Search for the cell housing the specified text and yield its [X, Y] center coordinate. 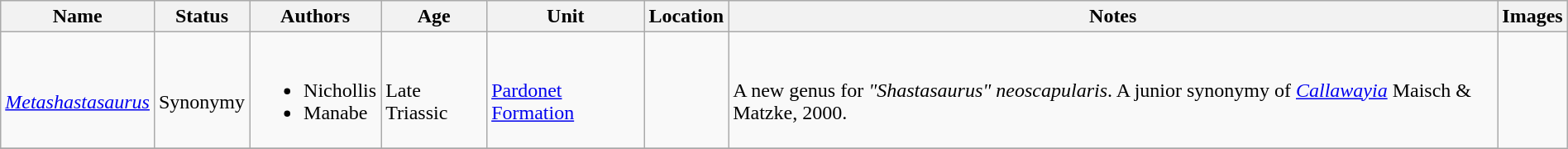
Name [78, 17]
NichollisManabe [316, 90]
Metashastasaurus [78, 90]
A new genus for "Shastasaurus" neoscapularis. A junior synonymy of Callawayia Maisch & Matzke, 2000. [1113, 90]
Notes [1113, 17]
Synonymy [202, 90]
Late Triassic [434, 90]
Age [434, 17]
Pardonet Formation [566, 90]
Images [1532, 17]
Status [202, 17]
Location [686, 17]
Unit [566, 17]
Authors [316, 17]
